Search for the cell housing the specified text and yield its (x, y) center coordinate. 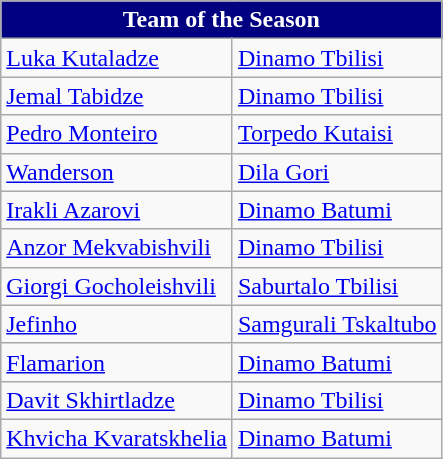
Torpedo Kutaisi (337, 134)
Flamarion (117, 362)
Pedro Monteiro (117, 134)
Team of the Season (222, 20)
Jemal Tabidze (117, 96)
Giorgi Gocholeishvili (117, 286)
Samgurali Tskaltubo (337, 324)
Khvicha Kvaratskhelia (117, 438)
Anzor Mekvabishvili (117, 248)
Davit Skhirtladze (117, 400)
Saburtalo Tbilisi (337, 286)
Wanderson (117, 172)
Jefinho (117, 324)
Luka Kutaladze (117, 58)
Dila Gori (337, 172)
Irakli Azarovi (117, 210)
